Return [X, Y] of the center of cell containing provided text 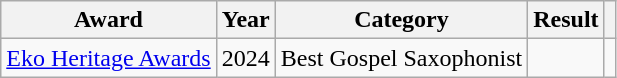
Result [566, 20]
Award [108, 20]
2024 [246, 58]
Category [401, 20]
Best Gospel Saxophonist [401, 58]
Eko Heritage Awards [108, 58]
Year [246, 20]
